For the text-containing cell, return its midpoint in [x, y] coordinate format. 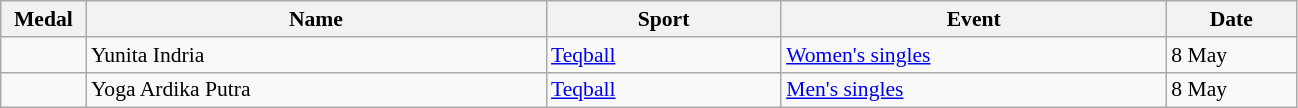
Event [974, 19]
Date [1231, 19]
Medal [44, 19]
Sport [664, 19]
Yunita Indria [316, 55]
Name [316, 19]
Yoga Ardika Putra [316, 90]
Men's singles [974, 90]
Women's singles [974, 55]
